For the text-containing cell, return its midpoint in [x, y] coordinate format. 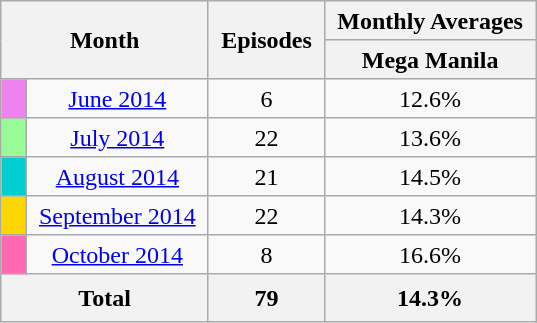
October 2014 [117, 254]
Month [105, 40]
August 2014 [117, 176]
13.6% [430, 138]
September 2014 [117, 216]
16.6% [430, 254]
June 2014 [117, 98]
8 [266, 254]
14.5% [430, 176]
Episodes [266, 40]
79 [266, 298]
Total [105, 298]
Monthly Averages [430, 20]
6 [266, 98]
July 2014 [117, 138]
Mega Manila [430, 60]
21 [266, 176]
12.6% [430, 98]
